For the text-containing cell, return its midpoint in [X, Y] coordinate format. 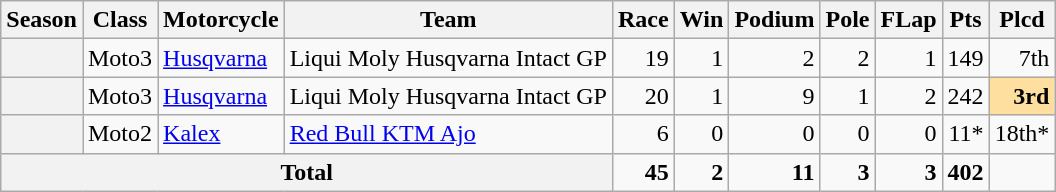
Plcd [1022, 20]
18th* [1022, 134]
Pts [966, 20]
Total [307, 172]
11 [774, 172]
Win [702, 20]
9 [774, 96]
Team [448, 20]
402 [966, 172]
3rd [1022, 96]
Season [42, 20]
Race [643, 20]
11* [966, 134]
7th [1022, 58]
19 [643, 58]
6 [643, 134]
Kalex [222, 134]
Motorcycle [222, 20]
149 [966, 58]
45 [643, 172]
Red Bull KTM Ajo [448, 134]
Podium [774, 20]
Pole [848, 20]
Class [120, 20]
20 [643, 96]
Moto2 [120, 134]
FLap [908, 20]
242 [966, 96]
